From the cell containing the given text, extract its center point as (x, y) coordinate. 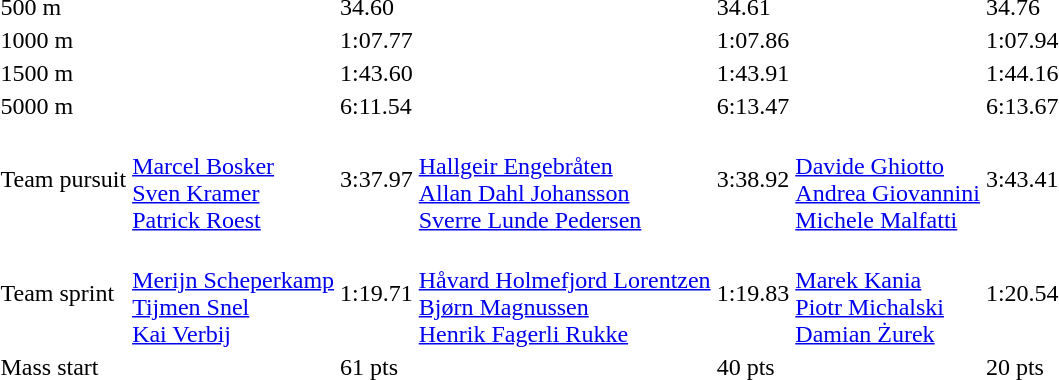
3:37.97 (377, 180)
Davide GhiottoAndrea GiovanniniMichele Malfatti (888, 180)
Marcel BoskerSven KramerPatrick Roest (234, 180)
Hallgeir EngebråtenAllan Dahl JohanssonSverre Lunde Pedersen (564, 180)
1:19.71 (377, 294)
Håvard Holmefjord LorentzenBjørn MagnussenHenrik Fagerli Rukke (564, 294)
1:43.91 (753, 73)
Merijn ScheperkampTijmen SnelKai Verbij (234, 294)
3:38.92 (753, 180)
Marek KaniaPiotr MichalskiDamian Żurek (888, 294)
6:13.47 (753, 106)
1:43.60 (377, 73)
1:19.83 (753, 294)
1:07.77 (377, 40)
6:11.54 (377, 106)
1:07.86 (753, 40)
